Return [X, Y] of the center of cell containing provided text 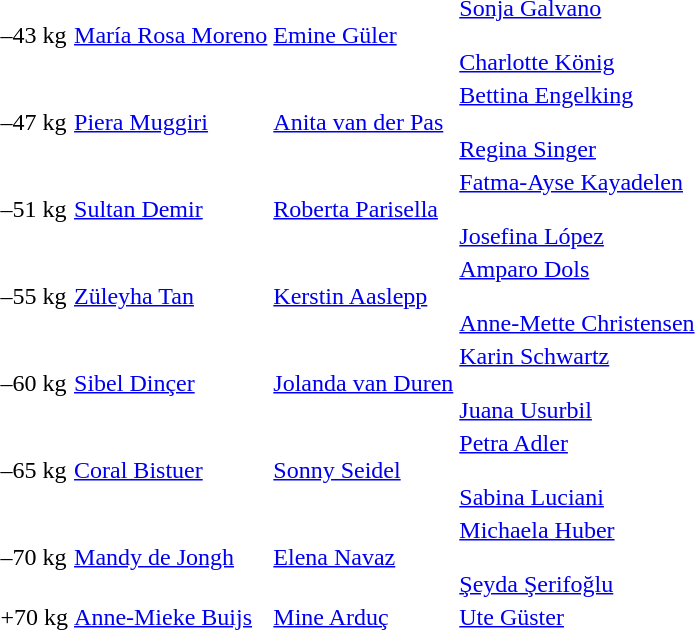
Sultan Demir [171, 209]
Roberta Parisella [364, 209]
Piera Muggiri [171, 122]
Sonny Seidel [364, 470]
Elena Navaz [364, 557]
Anita van der Pas [364, 122]
Kerstin Aaslepp [364, 296]
Sibel Dinçer [171, 383]
Coral Bistuer [171, 470]
Mandy de Jongh [171, 557]
Züleyha Tan [171, 296]
Jolanda van Duren [364, 383]
